Identify which cell holds the provided text, then report its [X, Y] central coordinate. 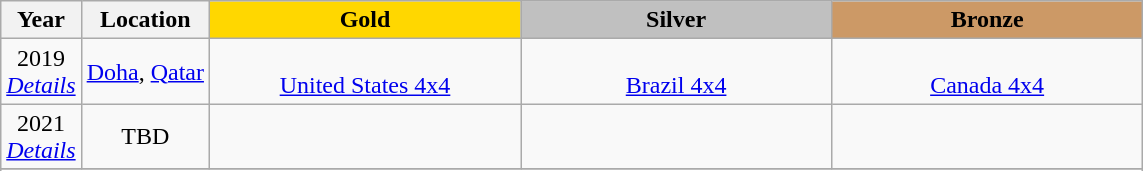
Silver [676, 20]
Location [145, 20]
Doha, Qatar [145, 72]
Bronze [988, 20]
2021 Details [41, 136]
TBD [145, 136]
United States 4x4 [364, 72]
2019 Details [41, 72]
Gold [364, 20]
Brazil 4x4 [676, 72]
Year [41, 20]
Canada 4x4 [988, 72]
